Return [x, y] of the center of cell containing provided text 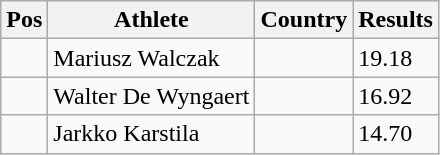
19.18 [396, 58]
14.70 [396, 134]
Country [304, 20]
16.92 [396, 96]
Pos [24, 20]
Mariusz Walczak [152, 58]
Results [396, 20]
Jarkko Karstila [152, 134]
Athlete [152, 20]
Walter De Wyngaert [152, 96]
